From the cell containing the given text, extract its center point as (x, y) coordinate. 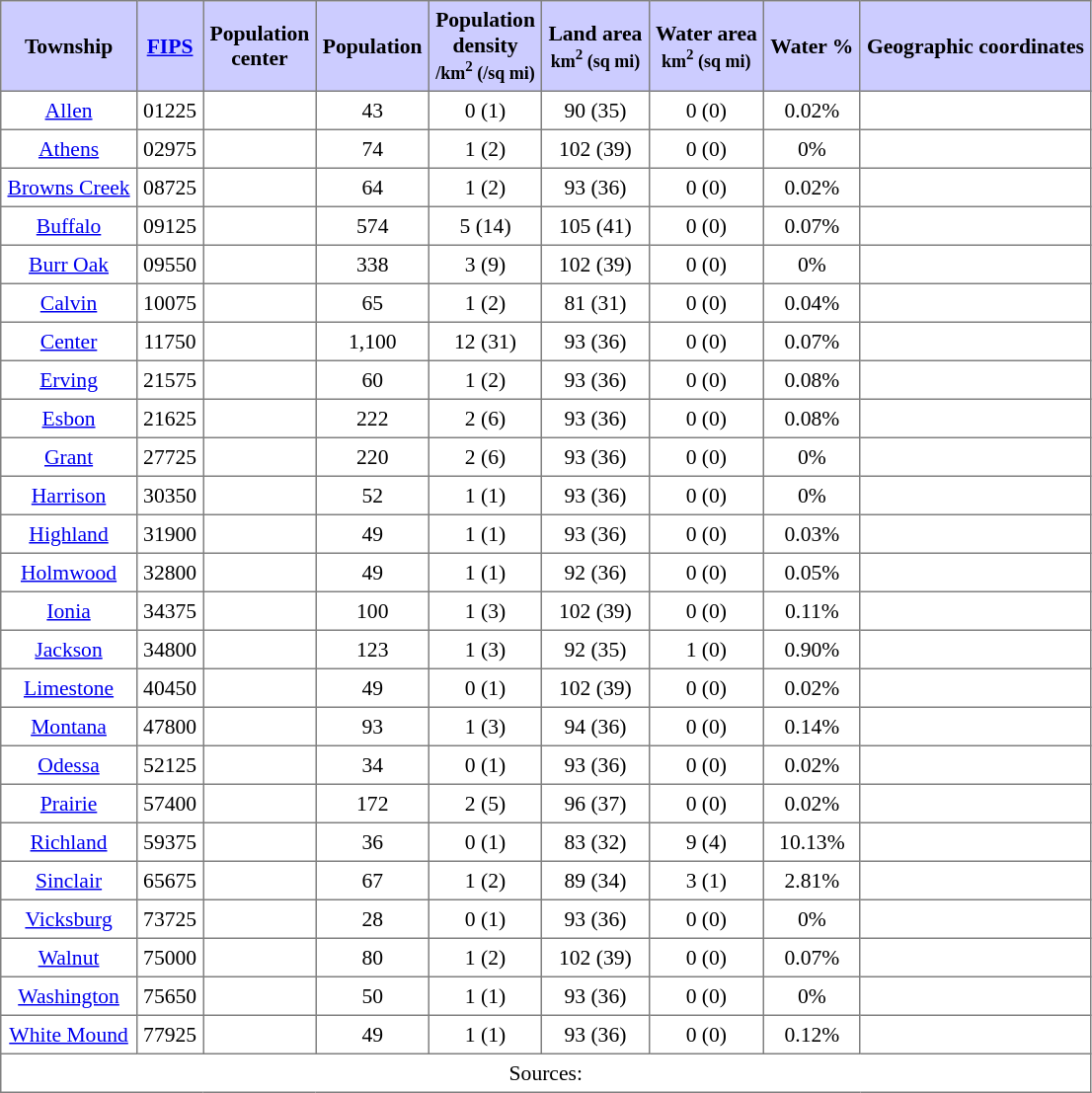
11750 (170, 342)
65 (372, 302)
105 (41) (595, 225)
36 (372, 841)
0.03% (813, 533)
9 (4) (706, 841)
Center (69, 342)
Montana (69, 727)
10075 (170, 302)
FIPS (170, 46)
Buffalo (69, 225)
10.13% (813, 841)
Township (69, 46)
09125 (170, 225)
74 (372, 148)
90 (35) (595, 111)
75000 (170, 958)
172 (372, 804)
32800 (170, 573)
Erving (69, 379)
Calvin (69, 302)
73725 (170, 918)
Esbon (69, 419)
Grant (69, 456)
0.90% (813, 650)
2.81% (813, 881)
Population (372, 46)
83 (32) (595, 841)
64 (372, 188)
31900 (170, 533)
Harrison (69, 496)
21625 (170, 419)
Prairie (69, 804)
Land areakm2 (sq mi) (595, 46)
Water % (813, 46)
80 (372, 958)
0.11% (813, 610)
96 (37) (595, 804)
0.14% (813, 727)
Walnut (69, 958)
100 (372, 610)
34800 (170, 650)
89 (34) (595, 881)
White Mound (69, 1035)
Vicksburg (69, 918)
Highland (69, 533)
222 (372, 419)
Geographic coordinates (975, 46)
0.04% (813, 302)
21575 (170, 379)
47800 (170, 727)
Holmwood (69, 573)
75650 (170, 995)
77925 (170, 1035)
Sinclair (69, 881)
67 (372, 881)
52 (372, 496)
Washington (69, 995)
43 (372, 111)
Populationdensity/km2 (/sq mi) (485, 46)
92 (36) (595, 573)
94 (36) (595, 727)
0.05% (813, 573)
0.12% (813, 1035)
93 (372, 727)
52125 (170, 764)
Ionia (69, 610)
27725 (170, 456)
Water areakm2 (sq mi) (706, 46)
5 (14) (485, 225)
1 (0) (706, 650)
30350 (170, 496)
3 (1) (706, 881)
Sources: (546, 1072)
3 (9) (485, 265)
09550 (170, 265)
Browns Creek (69, 188)
12 (31) (485, 342)
Burr Oak (69, 265)
28 (372, 918)
40450 (170, 687)
34375 (170, 610)
Richland (69, 841)
50 (372, 995)
220 (372, 456)
Jackson (69, 650)
2 (5) (485, 804)
Populationcenter (260, 46)
1,100 (372, 342)
59375 (170, 841)
34 (372, 764)
Allen (69, 111)
Athens (69, 148)
60 (372, 379)
08725 (170, 188)
01225 (170, 111)
57400 (170, 804)
574 (372, 225)
81 (31) (595, 302)
338 (372, 265)
65675 (170, 881)
Odessa (69, 764)
123 (372, 650)
02975 (170, 148)
92 (35) (595, 650)
Limestone (69, 687)
